For the text-containing cell, return its midpoint in (x, y) coordinate format. 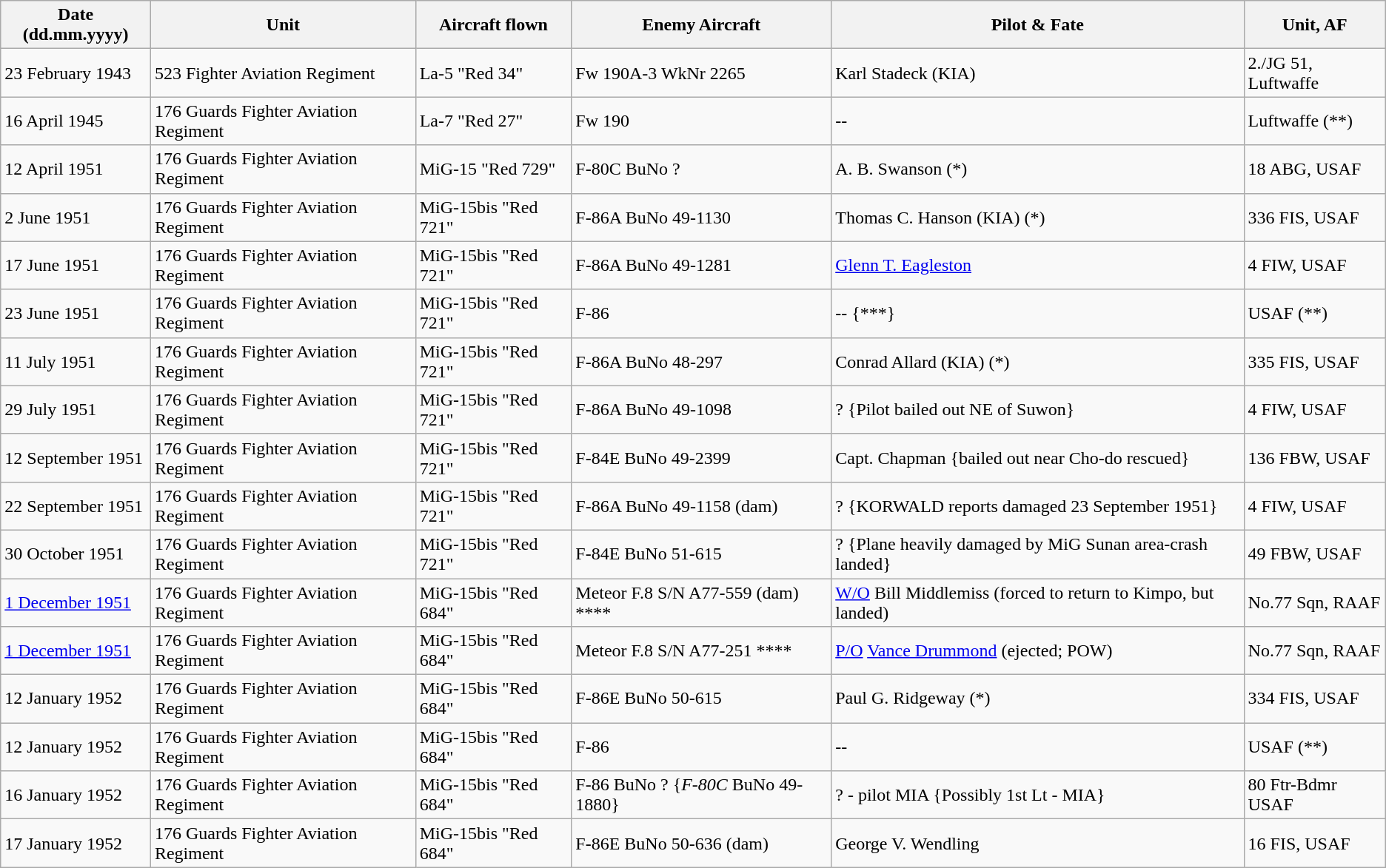
29 July 1951 (76, 410)
Glenn T. Eagleston (1038, 265)
Luftwaffe (**) (1315, 121)
23 February 1943 (76, 73)
336 FIS, USAF (1315, 218)
Conrad Allard (KIA) (*) (1038, 361)
-- {***} (1038, 314)
30 October 1951 (76, 554)
Date (dd.mm.yyyy) (76, 25)
Karl Stadeck (KIA) (1038, 73)
Thomas C. Hanson (KIA) (*) (1038, 218)
F-86A BuNo 48-297 (702, 361)
18 ABG, USAF (1315, 169)
16 FIS, USAF (1315, 844)
F-80C BuNo ? (702, 169)
La-7 "Red 27" (493, 121)
Unit, AF (1315, 25)
? {KORWALD reports damaged 23 September 1951} (1038, 506)
F-86 BuNo ? {F-80C BuNo 49-1880} (702, 795)
F-86A BuNo 49-1098 (702, 410)
MiG-15 "Red 729" (493, 169)
F-86E BuNo 50-615 (702, 699)
Capt. Chapman {bailed out near Cho-do rescued} (1038, 457)
17 January 1952 (76, 844)
11 July 1951 (76, 361)
2 June 1951 (76, 218)
F-84E BuNo 49-2399 (702, 457)
23 June 1951 (76, 314)
80 Ftr-Bdmr USAF (1315, 795)
Fw 190A-3 WkNr 2265 (702, 73)
Meteor F.8 S/N A77-559 (dam) **** (702, 602)
F-86A BuNo 49-1281 (702, 265)
Unit (283, 25)
12 April 1951 (76, 169)
523 Fighter Aviation Regiment (283, 73)
22 September 1951 (76, 506)
? - pilot MIA {Possibly 1st Lt - MIA} (1038, 795)
Pilot & Fate (1038, 25)
16 April 1945 (76, 121)
W/O Bill Middlemiss (forced to return to Kimpo, but landed) (1038, 602)
F-84E BuNo 51-615 (702, 554)
12 September 1951 (76, 457)
16 January 1952 (76, 795)
136 FBW, USAF (1315, 457)
Enemy Aircraft (702, 25)
Paul G. Ridgeway (*) (1038, 699)
A. B. Swanson (*) (1038, 169)
Fw 190 (702, 121)
335 FIS, USAF (1315, 361)
17 June 1951 (76, 265)
F-86E BuNo 50-636 (dam) (702, 844)
2./JG 51, Luftwaffe (1315, 73)
49 FBW, USAF (1315, 554)
P/O Vance Drummond (ejected; POW) (1038, 651)
334 FIS, USAF (1315, 699)
F-86A BuNo 49-1158 (dam) (702, 506)
F-86A BuNo 49-1130 (702, 218)
George V. Wendling (1038, 844)
Aircraft flown (493, 25)
? {Pilot bailed out NE of Suwon} (1038, 410)
? {Plane heavily damaged by MiG Sunan area-crash landed} (1038, 554)
La-5 "Red 34" (493, 73)
Meteor F.8 S/N A77-251 **** (702, 651)
